Find where the given text appears and provide that cell's center as (x, y) coordinate. 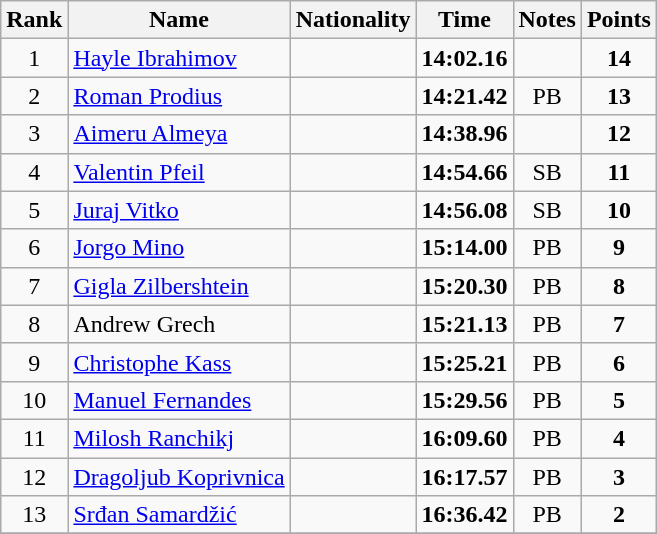
15:25.21 (464, 362)
16:17.57 (464, 477)
Jorgo Mino (179, 248)
14:54.66 (464, 172)
15:21.13 (464, 324)
Points (618, 20)
Gigla Zilbershtein (179, 286)
15:14.00 (464, 248)
Aimeru Almeya (179, 134)
Andrew Grech (179, 324)
Nationality (353, 20)
16:36.42 (464, 515)
14:21.42 (464, 96)
Roman Prodius (179, 96)
1 (34, 58)
14:38.96 (464, 134)
14 (618, 58)
Name (179, 20)
Manuel Fernandes (179, 400)
Dragoljub Koprivnica (179, 477)
Srđan Samardžić (179, 515)
14:02.16 (464, 58)
Time (464, 20)
Juraj Vitko (179, 210)
Valentin Pfeil (179, 172)
Rank (34, 20)
Notes (547, 20)
Christophe Kass (179, 362)
16:09.60 (464, 438)
Milosh Ranchikj (179, 438)
Hayle Ibrahimov (179, 58)
14:56.08 (464, 210)
15:20.30 (464, 286)
15:29.56 (464, 400)
